Provide the (x, y) coordinate of the cell's center where the given text is located.  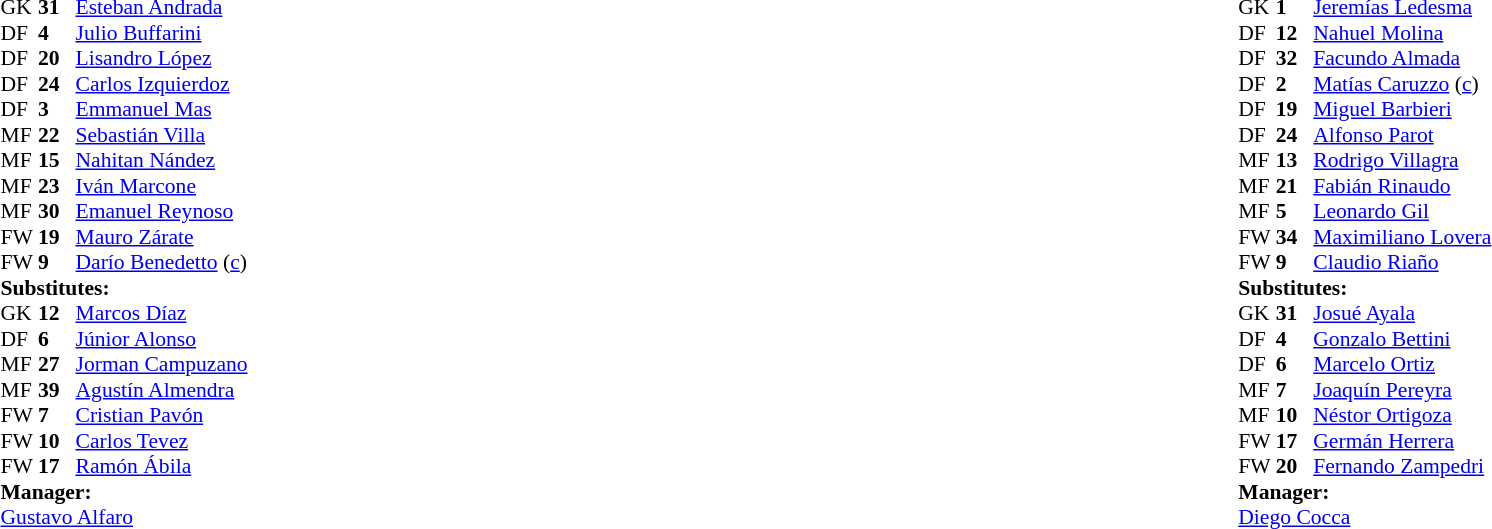
Fernando Zampedri (1402, 467)
23 (57, 186)
Miguel Barbieri (1402, 109)
39 (57, 390)
3 (57, 109)
Facundo Almada (1402, 59)
Rodrigo Villagra (1402, 161)
Lisandro López (162, 59)
Sebastián Villa (162, 135)
Darío Benedetto (c) (162, 263)
Julio Buffarini (162, 33)
Néstor Ortigoza (1402, 415)
Júnior Alonso (162, 339)
Gonzalo Bettini (1402, 339)
Alfonso Parot (1402, 135)
2 (1295, 84)
30 (57, 211)
Leonardo Gil (1402, 211)
Josué Ayala (1402, 313)
Mauro Zárate (162, 237)
Fabián Rinaudo (1402, 186)
5 (1295, 211)
Nahuel Molina (1402, 33)
31 (1295, 313)
27 (57, 365)
32 (1295, 59)
Ramón Ábila (162, 467)
Germán Herrera (1402, 441)
Cristian Pavón (162, 415)
Emanuel Reynoso (162, 211)
Marcelo Ortiz (1402, 365)
Maximiliano Lovera (1402, 237)
Marcos Díaz (162, 313)
15 (57, 161)
21 (1295, 186)
Nahitan Nández (162, 161)
Carlos Izquierdoz (162, 84)
22 (57, 135)
13 (1295, 161)
34 (1295, 237)
Matías Caruzzo (c) (1402, 84)
Emmanuel Mas (162, 109)
Agustín Almendra (162, 390)
Joaquín Pereyra (1402, 390)
Iván Marcone (162, 186)
Claudio Riaño (1402, 263)
Carlos Tevez (162, 441)
Jorman Campuzano (162, 365)
